Locate the cell with the specified text and output its (x, y) center coordinate. 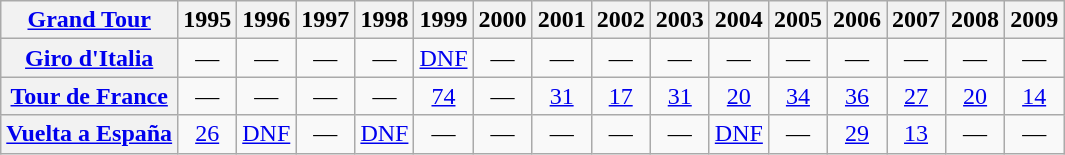
34 (798, 96)
1995 (208, 20)
2006 (856, 20)
Tour de France (90, 96)
2003 (680, 20)
2001 (562, 20)
1999 (444, 20)
13 (916, 134)
2007 (916, 20)
Vuelta a España (90, 134)
2004 (738, 20)
Grand Tour (90, 20)
14 (1034, 96)
26 (208, 134)
17 (620, 96)
2000 (502, 20)
2008 (976, 20)
Giro d'Italia (90, 58)
29 (856, 134)
1998 (384, 20)
2002 (620, 20)
27 (916, 96)
1997 (326, 20)
2005 (798, 20)
74 (444, 96)
2009 (1034, 20)
1996 (266, 20)
36 (856, 96)
